For the text-containing cell, return its midpoint in [x, y] coordinate format. 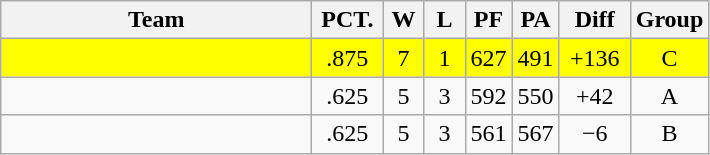
W [404, 20]
567 [536, 134]
7 [404, 58]
+136 [594, 58]
A [670, 96]
550 [536, 96]
+42 [594, 96]
PA [536, 20]
Diff [594, 20]
1 [444, 58]
B [670, 134]
C [670, 58]
Group [670, 20]
PF [488, 20]
491 [536, 58]
.875 [348, 58]
PCT. [348, 20]
627 [488, 58]
Team [156, 20]
592 [488, 96]
561 [488, 134]
L [444, 20]
−6 [594, 134]
